Identify which cell holds the provided text, then report its (X, Y) central coordinate. 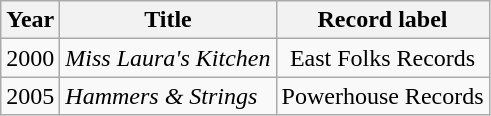
Powerhouse Records (382, 96)
East Folks Records (382, 58)
2005 (30, 96)
2000 (30, 58)
Miss Laura's Kitchen (168, 58)
Title (168, 20)
Hammers & Strings (168, 96)
Record label (382, 20)
Year (30, 20)
